Return the (X, Y) coordinate for the center point of the cell that contains the specified text.  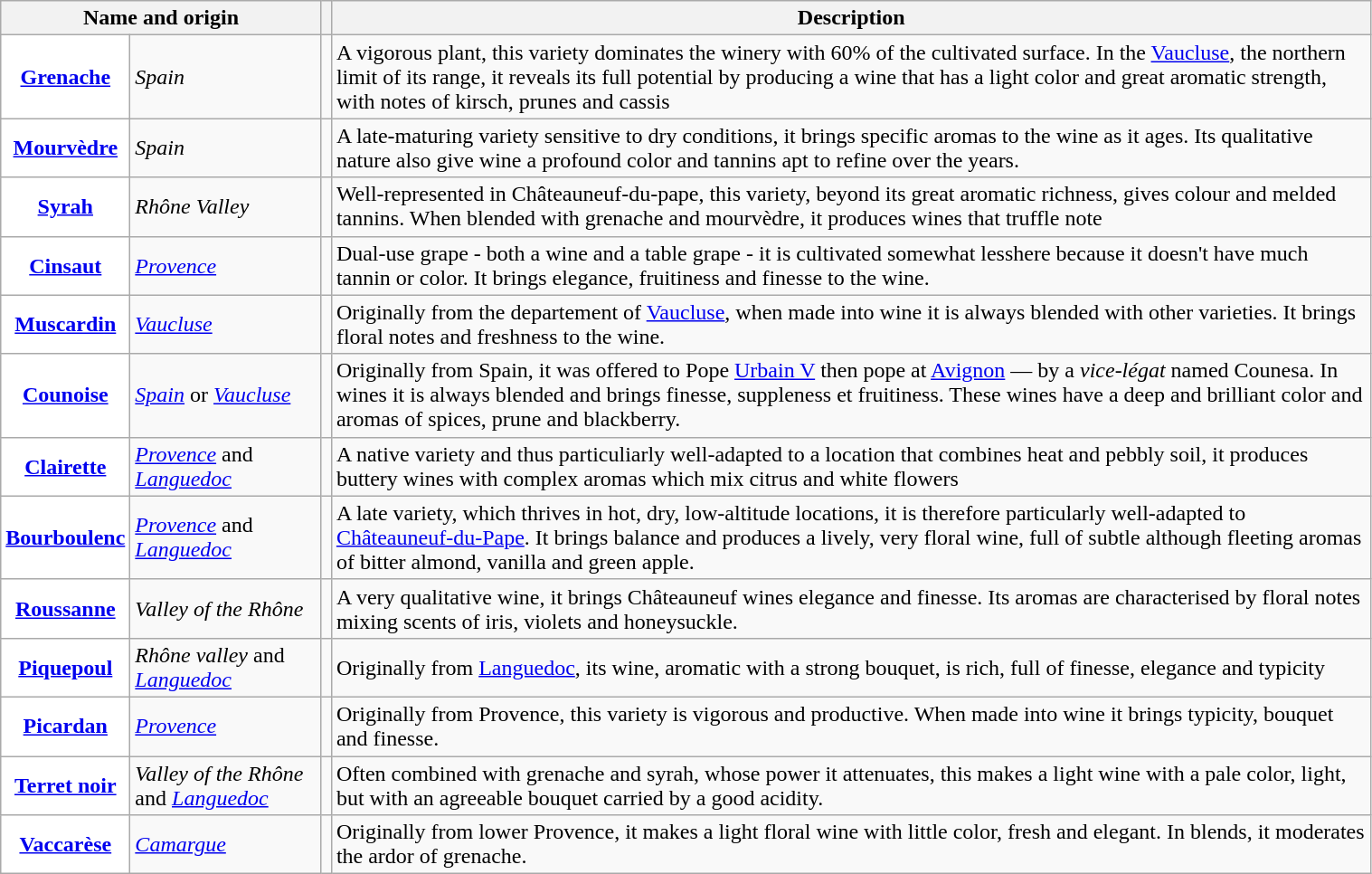
Grenache (65, 77)
Cinsaut (65, 266)
Rhône Valley (226, 206)
Rhône valley and Languedoc (226, 668)
Camargue (226, 845)
Clairette (65, 467)
Originally from lower Provence, it makes a light floral wine with little color, fresh and elegant. In blends, it moderates the ardor of grenache. (851, 845)
Syrah (65, 206)
Valley of the Rhône and Languedoc (226, 785)
Name and origin (161, 18)
Vaucluse (226, 324)
Mourvèdre (65, 148)
Valley of the Rhône (226, 608)
Originally from Provence, this variety is vigorous and productive. When made into wine it brings typicity, bouquet and finesse. (851, 726)
Originally from Languedoc, its wine, aromatic with a strong bouquet, is rich, full of finesse, elegance and typicity (851, 668)
Vaccarèse (65, 845)
Piquepoul (65, 668)
Bourboulenc (65, 537)
Roussanne (65, 608)
Terret noir (65, 785)
Counoise (65, 395)
Muscardin (65, 324)
Picardan (65, 726)
Spain or Vaucluse (226, 395)
Description (851, 18)
